For the text-containing cell, return its midpoint in (x, y) coordinate format. 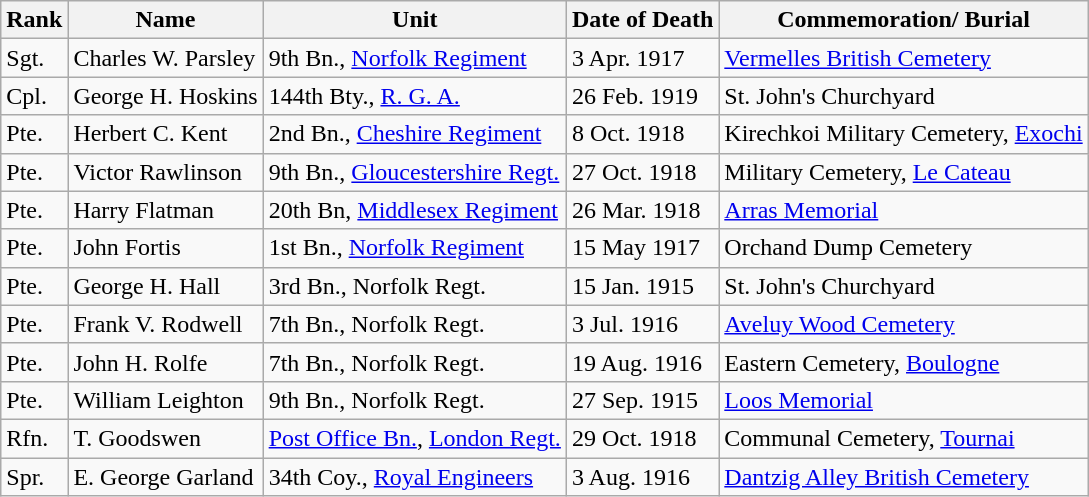
Rank (34, 20)
26 Feb. 1919 (642, 96)
William Leighton (166, 400)
9th Bn., Gloucestershire Regt. (414, 172)
15 May 1917 (642, 248)
Frank V. Rodwell (166, 324)
Arras Memorial (904, 210)
3rd Bn., Norfolk Regt. (414, 286)
8 Oct. 1918 (642, 134)
Sgt. (34, 58)
John Fortis (166, 248)
George H. Hoskins (166, 96)
34th Coy., Royal Engineers (414, 477)
Military Cemetery, Le Cateau (904, 172)
Vermelles British Cemetery (904, 58)
26 Mar. 1918 (642, 210)
20th Bn, Middlesex Regiment (414, 210)
E. George Garland (166, 477)
9th Bn., Norfolk Regiment (414, 58)
Unit (414, 20)
Victor Rawlinson (166, 172)
John H. Rolfe (166, 362)
144th Bty., R. G. A. (414, 96)
29 Oct. 1918 (642, 438)
9th Bn., Norfolk Regt. (414, 400)
3 Jul. 1916 (642, 324)
1st Bn., Norfolk Regiment (414, 248)
Cpl. (34, 96)
Charles W. Parsley (166, 58)
Aveluy Wood Cemetery (904, 324)
Kirechkoi Military Cemetery, Exochi (904, 134)
Orchand Dump Cemetery (904, 248)
27 Sep. 1915 (642, 400)
George H. Hall (166, 286)
Loos Memorial (904, 400)
3 Apr. 1917 (642, 58)
Spr. (34, 477)
T. Goodswen (166, 438)
19 Aug. 1916 (642, 362)
Dantzig Alley British Cemetery (904, 477)
Name (166, 20)
Post Office Bn., London Regt. (414, 438)
Commemoration/ Burial (904, 20)
Eastern Cemetery, Boulogne (904, 362)
27 Oct. 1918 (642, 172)
Herbert C. Kent (166, 134)
Rfn. (34, 438)
Harry Flatman (166, 210)
Communal Cemetery, Tournai (904, 438)
Date of Death (642, 20)
3 Aug. 1916 (642, 477)
15 Jan. 1915 (642, 286)
2nd Bn., Cheshire Regiment (414, 134)
